Find where the given text appears and provide that cell's center as (X, Y) coordinate. 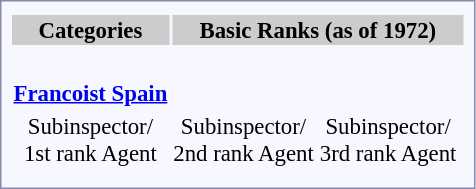
Categories (90, 30)
Subinspector/2nd rank Agent (244, 140)
Basic Ranks (as of 1972) (318, 30)
Subinspector/3rd rank Agent (388, 140)
Subinspector/1st rank Agent (90, 140)
Francoist Spain (90, 80)
